Provide the [X, Y] coordinate of the cell's center where the given text is located.  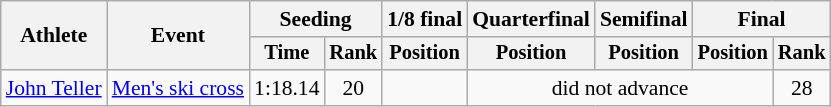
1:18.14 [286, 88]
Athlete [54, 36]
Seeding [316, 19]
Time [286, 54]
John Teller [54, 88]
Semifinal [644, 19]
did not advance [620, 88]
20 [354, 88]
1/8 final [424, 19]
Event [178, 36]
Quarterfinal [531, 19]
Men's ski cross [178, 88]
Final [762, 19]
28 [802, 88]
